Determine the [x, y] coordinate at the center of the cell enclosing the given text.  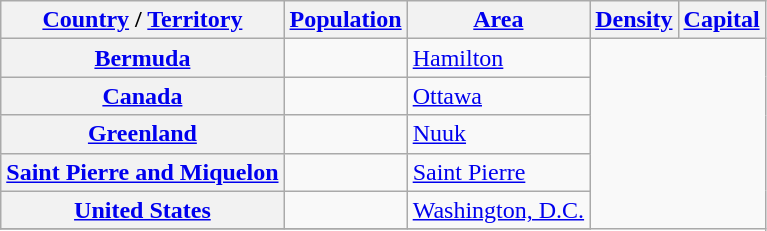
Bermuda [142, 58]
Hamilton [498, 58]
Saint Pierre and Miquelon [142, 172]
Washington, D.C. [498, 210]
Country / Territory [142, 20]
Area [498, 20]
Nuuk [498, 134]
Ottawa [498, 96]
Density [634, 20]
United States [142, 210]
Capital [722, 20]
Saint Pierre [498, 172]
Greenland [142, 134]
Canada [142, 96]
Population [346, 20]
